Output the (x, y) coordinate of the center of the cell containing the given text.  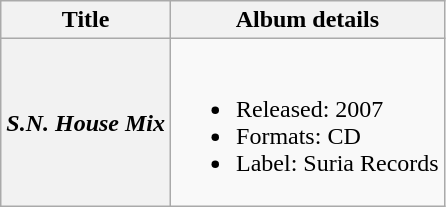
S.N. House Mix (86, 122)
Title (86, 20)
Album details (308, 20)
Released: 2007Formats: CDLabel: Suria Records (308, 122)
